Output the (x, y) coordinate of the center of the cell containing the given text.  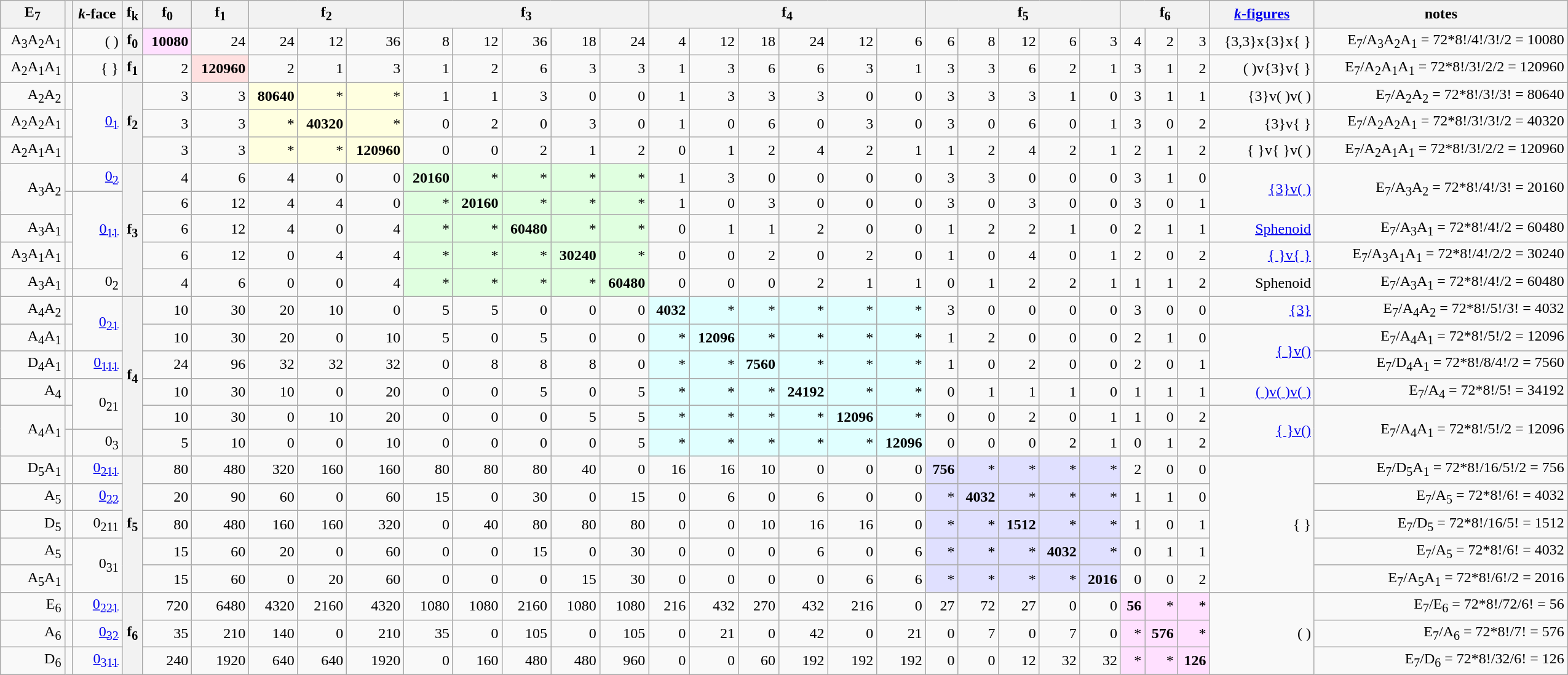
{ }v{ }v( ) (1262, 150)
960 (624, 660)
( )v{3}v{ } (1262, 68)
E7/D5A1 = 72*8!/16/5!/2 = 756 (1441, 470)
D4A1 (33, 365)
k-face (97, 14)
270 (758, 606)
42 (804, 633)
{3}v( )v( ) (1262, 96)
E7/A3A2 = 72*8!/4!/3! = 20160 (1441, 189)
fk (132, 14)
032 (97, 633)
( )v( )v( ) (1262, 392)
E7/A2A2A1 = 72*8!/3!/3!/2 = 40320 (1441, 123)
A5A1 (33, 578)
96 (220, 365)
40320 (322, 123)
80640 (274, 96)
{ }v{ } (1262, 256)
30240 (576, 256)
{3,3}x{3}x{ } (1262, 41)
0221 (97, 606)
{3}v( ) (1262, 189)
140 (274, 633)
A2A2 (33, 96)
E7/A4 = 72*8!/5! = 34192 (1441, 392)
D5A1 (33, 470)
72 (978, 606)
720 (167, 606)
A3A2A1 (33, 41)
E7/D6 = 72*8!/32/6! = 126 (1441, 660)
A4 (33, 392)
011 (97, 230)
90 (220, 497)
2016 (1100, 578)
k-figures (1262, 14)
E7/A4A2 = 72*8!/5!/3! = 4032 (1441, 310)
01 (97, 123)
10080 (167, 41)
0111 (97, 365)
03 (97, 443)
E6 (33, 606)
notes (1441, 14)
031 (97, 566)
24192 (804, 392)
A6 (33, 633)
56 (1133, 606)
{3} (1262, 310)
A3A1A1 (33, 256)
E7/A3A2A1 = 72*8!/4!/3!/2 = 10080 (1441, 41)
0311 (97, 660)
1512 (1019, 524)
A4A2 (33, 310)
022 (97, 497)
{3}v{ } (1262, 123)
E7/A6 = 72*8!/7! = 576 (1441, 633)
126 (1193, 660)
D5 (33, 524)
240 (167, 660)
576 (1161, 633)
D6 (33, 660)
6480 (220, 606)
E7/D4A1 = 72*8!/8/4!/2 = 7560 (1441, 365)
A2A2A1 (33, 123)
E7 (33, 14)
E7/D5 = 72*8!/16/5! = 1512 (1441, 524)
7560 (758, 365)
756 (942, 470)
E7/A3A1A1 = 72*8!/4!/2/2 = 30240 (1441, 256)
E7/A5A1 = 72*8!/6!/2 = 2016 (1441, 578)
E7/E6 = 72*8!/72/6! = 56 (1441, 606)
A3A2 (33, 189)
E7/A2A2 = 72*8!/3!/3! = 80640 (1441, 96)
